For the text-containing cell, return its midpoint in (X, Y) coordinate format. 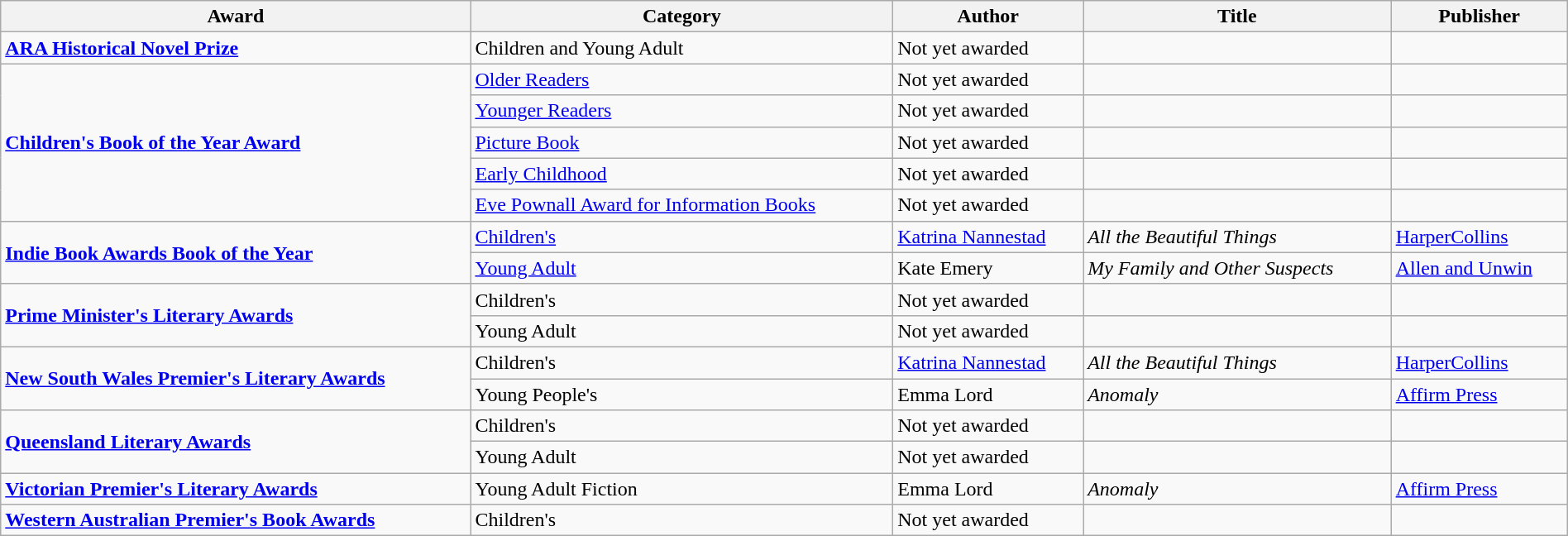
Young People's (681, 395)
My Family and Other Suspects (1237, 268)
Publisher (1479, 17)
Western Australian Premier's Book Awards (236, 520)
Children's Book of the Year Award (236, 142)
ARA Historical Novel Prize (236, 48)
Early Childhood (681, 174)
Children and Young Adult (681, 48)
Indie Book Awards Book of the Year (236, 252)
Younger Readers (681, 111)
Older Readers (681, 79)
Victorian Premier's Literary Awards (236, 489)
Allen and Unwin (1479, 268)
Author (988, 17)
Title (1237, 17)
Category (681, 17)
Young Adult Fiction (681, 489)
Picture Book (681, 142)
New South Wales Premier's Literary Awards (236, 378)
Kate Emery (988, 268)
Prime Minister's Literary Awards (236, 315)
Queensland Literary Awards (236, 442)
Award (236, 17)
Eve Pownall Award for Information Books (681, 205)
